Extract the (X, Y) coordinate from the center of the cell holding the provided text.  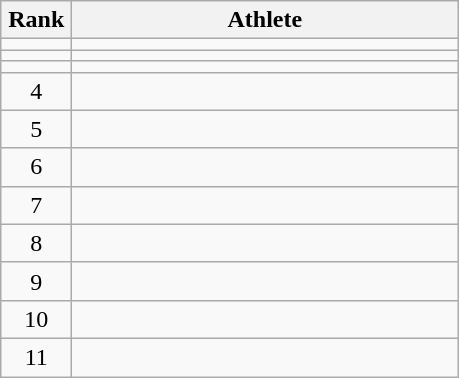
Athlete (265, 20)
11 (36, 357)
Rank (36, 20)
7 (36, 205)
9 (36, 281)
6 (36, 167)
8 (36, 243)
10 (36, 319)
5 (36, 129)
4 (36, 91)
